Capture the cell that displays the provided text and extract its (x, y) central coordinate. 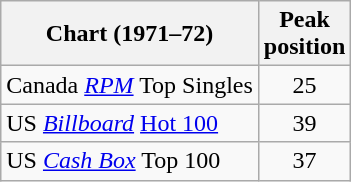
37 (304, 161)
39 (304, 123)
Peakposition (304, 34)
Chart (1971–72) (130, 34)
US Billboard Hot 100 (130, 123)
Canada RPM Top Singles (130, 85)
US Cash Box Top 100 (130, 161)
25 (304, 85)
